Capture the cell that displays the provided text and extract its (X, Y) central coordinate. 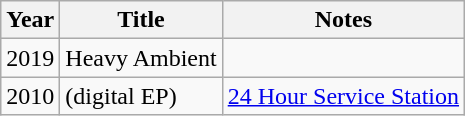
Year (30, 20)
(digital EP) (141, 96)
Title (141, 20)
2010 (30, 96)
Notes (343, 20)
2019 (30, 58)
24 Hour Service Station (343, 96)
Heavy Ambient (141, 58)
